Find where the given text appears and provide that cell's center as (X, Y) coordinate. 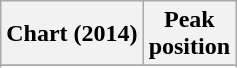
Peakposition (189, 34)
Chart (2014) (72, 34)
